Locate the cell with the specified text and output its [X, Y] center coordinate. 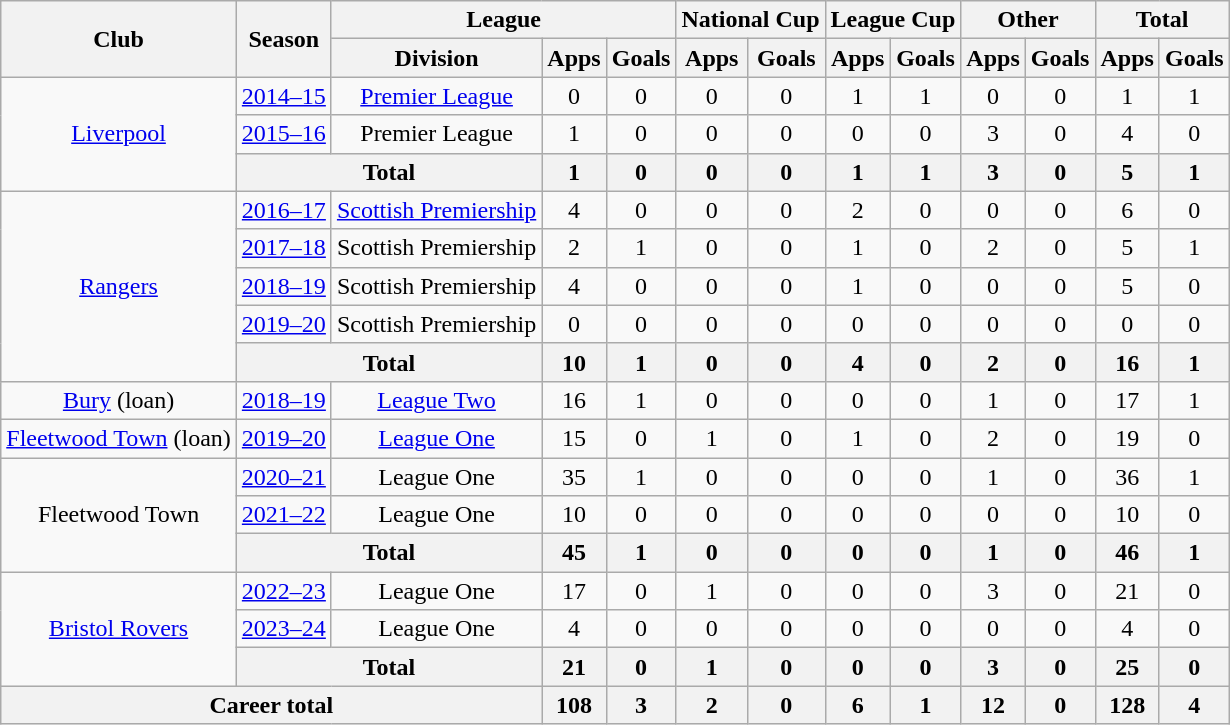
Liverpool [119, 134]
19 [1127, 438]
2021–22 [284, 515]
2023–24 [284, 629]
Fleetwood Town [119, 515]
League Two [436, 400]
2016–17 [284, 210]
Division [436, 58]
2015–16 [284, 134]
15 [574, 438]
2014–15 [284, 96]
25 [1127, 667]
Fleetwood Town (loan) [119, 438]
National Cup [750, 20]
League [504, 20]
Bury (loan) [119, 400]
2020–21 [284, 477]
45 [574, 553]
League Cup [893, 20]
Rangers [119, 286]
Club [119, 39]
46 [1127, 553]
2017–18 [284, 248]
36 [1127, 477]
128 [1127, 705]
108 [574, 705]
Other [1028, 20]
Season [284, 39]
35 [574, 477]
Bristol Rovers [119, 629]
2022–23 [284, 591]
Career total [272, 705]
12 [993, 705]
